Scan for the cell matching the given text and deliver its [X, Y] coordinate at center. 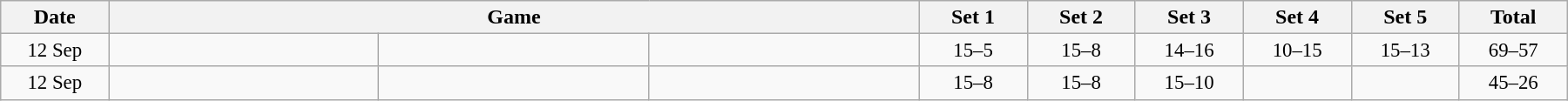
Set 5 [1405, 17]
14–16 [1189, 50]
Total [1513, 17]
Date [55, 17]
69–57 [1513, 50]
Game [514, 17]
Set 2 [1081, 17]
10–15 [1297, 50]
Set 1 [973, 17]
15–5 [973, 50]
45–26 [1513, 83]
Set 3 [1189, 17]
15–10 [1189, 83]
15–13 [1405, 50]
Set 4 [1297, 17]
